Search for the cell housing the specified text and yield its (x, y) center coordinate. 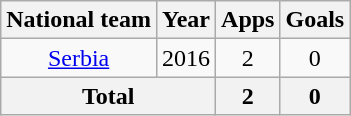
Serbia (79, 58)
Apps (248, 20)
Total (108, 96)
Goals (315, 20)
2016 (186, 58)
Year (186, 20)
National team (79, 20)
